Return the [x, y] coordinate for the center point of the cell that contains the specified text.  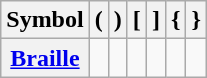
} [196, 20]
] [156, 20]
[ [136, 20]
Braille [45, 58]
Symbol [45, 20]
( [98, 20]
) [118, 20]
{ [176, 20]
